Scan for the cell matching the given text and deliver its (x, y) coordinate at center. 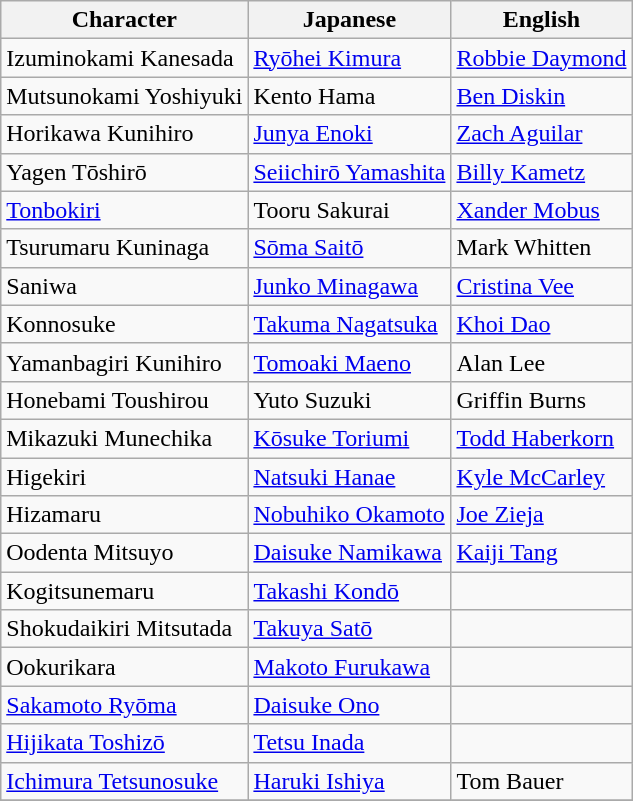
Takuma Nagatsuka (350, 324)
Honebami Toushirou (124, 400)
Ookurikara (124, 667)
Yagen Tōshirō (124, 172)
Izuminokami Kanesada (124, 58)
Kyle McCarley (542, 477)
Kento Hama (350, 96)
Robbie Daymond (542, 58)
Tomoaki Maeno (350, 362)
Shokudaikiri Mitsutada (124, 629)
Yamanbagiri Kunihiro (124, 362)
Mutsunokami Yoshiyuki (124, 96)
Ichimura Tetsunosuke (124, 781)
Takuya Satō (350, 629)
Tooru Sakurai (350, 210)
Natsuki Hanae (350, 477)
Makoto Furukawa (350, 667)
Mikazuki Munechika (124, 438)
Tonbokiri (124, 210)
Japanese (350, 20)
Hizamaru (124, 515)
Tetsu Inada (350, 743)
Saniwa (124, 286)
Sakamoto Ryōma (124, 705)
Mark Whitten (542, 248)
Alan Lee (542, 362)
English (542, 20)
Ben Diskin (542, 96)
Cristina Vee (542, 286)
Todd Haberkorn (542, 438)
Khoi Dao (542, 324)
Horikawa Kunihiro (124, 134)
Griffin Burns (542, 400)
Konnosuke (124, 324)
Tsurumaru Kuninaga (124, 248)
Joe Zieja (542, 515)
Junko Minagawa (350, 286)
Kōsuke Toriumi (350, 438)
Billy Kametz (542, 172)
Oodenta Mitsuyo (124, 553)
Kaiji Tang (542, 553)
Daisuke Namikawa (350, 553)
Junya Enoki (350, 134)
Xander Mobus (542, 210)
Nobuhiko Okamoto (350, 515)
Character (124, 20)
Kogitsunemaru (124, 591)
Seiichirō Yamashita (350, 172)
Higekiri (124, 477)
Tom Bauer (542, 781)
Yuto Suzuki (350, 400)
Ryōhei Kimura (350, 58)
Haruki Ishiya (350, 781)
Daisuke Ono (350, 705)
Zach Aguilar (542, 134)
Takashi Kondō (350, 591)
Hijikata Toshizō (124, 743)
Sōma Saitō (350, 248)
